Scan for the cell matching the given text and deliver its [x, y] coordinate at center. 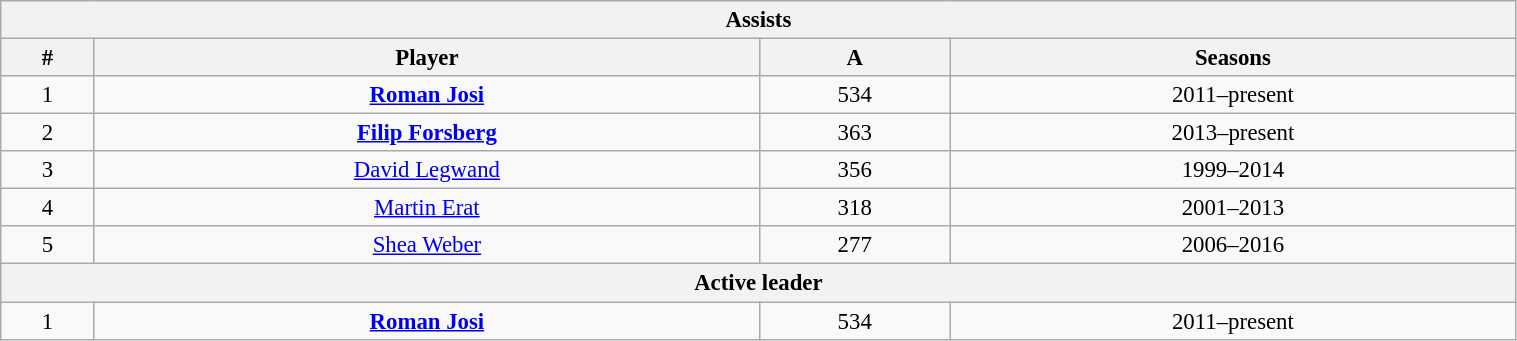
318 [855, 208]
Player [427, 58]
Shea Weber [427, 245]
1999–2014 [1233, 170]
363 [855, 133]
5 [48, 245]
2013–present [1233, 133]
3 [48, 170]
Seasons [1233, 58]
356 [855, 170]
2 [48, 133]
4 [48, 208]
Assists [758, 20]
David Legwand [427, 170]
2006–2016 [1233, 245]
Active leader [758, 283]
Martin Erat [427, 208]
Filip Forsberg [427, 133]
A [855, 58]
# [48, 58]
2001–2013 [1233, 208]
277 [855, 245]
